From the cell containing the given text, extract its center point as (x, y) coordinate. 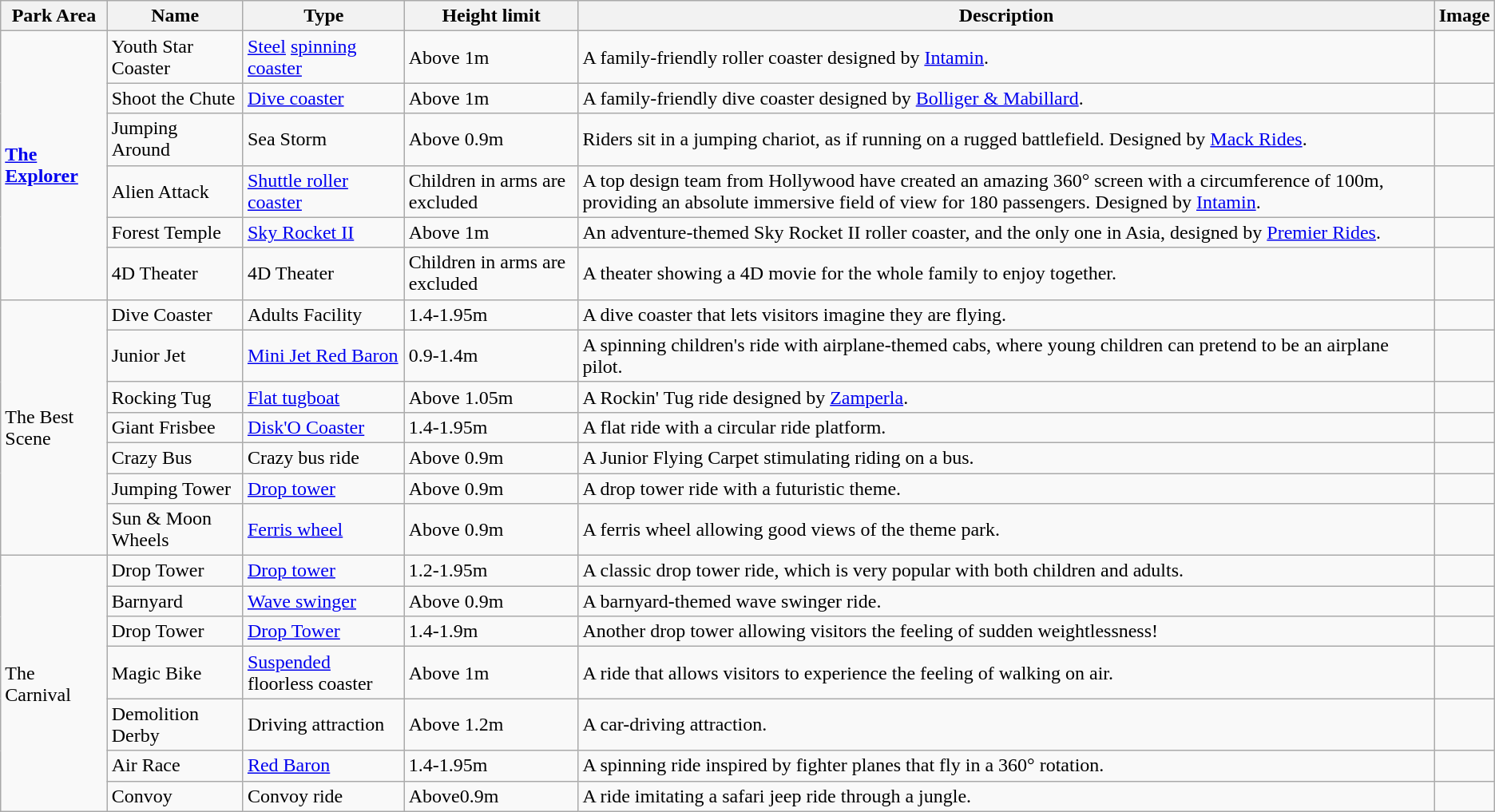
Disk'O Coaster (323, 427)
Jumping Tower (175, 488)
The Explorer (54, 165)
Ferris wheel (323, 530)
The Carnival (54, 683)
Dive Coaster (175, 315)
Youth Star Coaster (175, 57)
Above 1.2m (491, 725)
Driving attraction (323, 725)
A drop tower ride with a futuristic theme. (1006, 488)
Giant Frisbee (175, 427)
A barnyard-themed wave swinger ride. (1006, 601)
Demolition Derby (175, 725)
A spinning children's ride with airplane-themed cabs, where young children can pretend to be an airplane pilot. (1006, 356)
A ferris wheel allowing good views of the theme park. (1006, 530)
Another drop tower allowing visitors the feeling of sudden weightlessness! (1006, 632)
Mini Jet Red Baron (323, 356)
Convoy ride (323, 796)
Junior Jet (175, 356)
An adventure-themed Sky Rocket II roller coaster, and the only one in Asia, designed by Premier Rides. (1006, 232)
A theater showing a 4D movie for the whole family to enjoy together. (1006, 273)
Sea Storm (323, 139)
Name (175, 16)
1.4-1.9m (491, 632)
Sky Rocket II (323, 232)
Adults Facility (323, 315)
Magic Bike (175, 672)
Riders sit in a jumping chariot, as if running on a rugged battlefield. Designed by Mack Rides. (1006, 139)
A Rockin' Tug ride designed by Zamperla. (1006, 397)
1.2-1.95m (491, 571)
Above 1.05m (491, 397)
Alien Attack (175, 192)
A family-friendly dive coaster designed by Bolliger & Mabillard. (1006, 98)
A car-driving attraction. (1006, 725)
Crazy Bus (175, 457)
Crazy bus ride (323, 457)
Shuttle roller coaster (323, 192)
Forest Temple (175, 232)
Description (1006, 16)
Red Baron (323, 766)
The Best Scene (54, 427)
Sun & Moon Wheels (175, 530)
Above0.9m (491, 796)
A ride imitating a safari jeep ride through a jungle. (1006, 796)
A flat ride with a circular ride platform. (1006, 427)
A spinning ride inspired by fighter planes that fly in a 360° rotation. (1006, 766)
Dive coaster (323, 98)
Image (1465, 16)
Steel spinning coaster (323, 57)
Barnyard (175, 601)
Suspended floorless coaster (323, 672)
Convoy (175, 796)
Air Race (175, 766)
A family-friendly roller coaster designed by Intamin. (1006, 57)
A classic drop tower ride, which is very popular with both children and adults. (1006, 571)
Rocking Tug (175, 397)
A dive coaster that lets visitors imagine they are flying. (1006, 315)
A Junior Flying Carpet stimulating riding on a bus. (1006, 457)
Type (323, 16)
A ride that allows visitors to experience the feeling of walking on air. (1006, 672)
Wave swinger (323, 601)
Park Area (54, 16)
Jumping Around (175, 139)
Height limit (491, 16)
Shoot the Chute (175, 98)
Flat tugboat (323, 397)
0.9-1.4m (491, 356)
